Pinpoint the cell where the given text exists, returning its [x, y] midpoint coordinate. 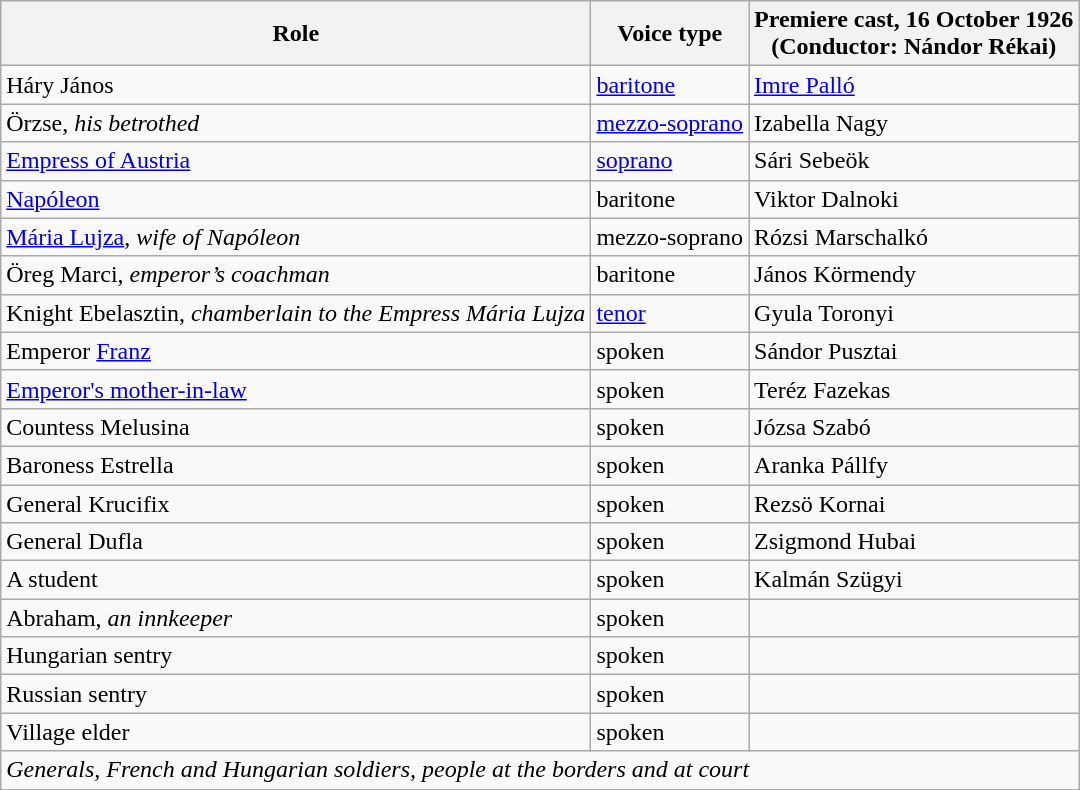
Aranka Pállfy [914, 465]
Empress of Austria [296, 161]
Teréz Fazekas [914, 389]
Rezsö Kornai [914, 503]
General Dufla [296, 542]
Baroness Estrella [296, 465]
Örzse, his betrothed [296, 123]
Sári Sebeök [914, 161]
Emperor Franz [296, 351]
Öreg Marci, emperor’s coachman [296, 275]
Józsa Szabó [914, 427]
Countess Melusina [296, 427]
Zsigmond Hubai [914, 542]
Premiere cast, 16 October 1926(Conductor: Nándor Rékai) [914, 34]
General Krucifix [296, 503]
A student [296, 580]
Russian sentry [296, 694]
Gyula Toronyi [914, 313]
Izabella Nagy [914, 123]
Kalmán Szügyi [914, 580]
Hungarian sentry [296, 656]
Generals, French and Hungarian soldiers, people at the borders and at court [540, 770]
Knight Ebelasztin, chamberlain to the Empress Mária Lujza [296, 313]
Role [296, 34]
Mária Lujza, wife of Napóleon [296, 237]
Imre Palló [914, 85]
Sándor Pusztai [914, 351]
tenor [670, 313]
János Körmendy [914, 275]
Village elder [296, 732]
Viktor Dalnoki [914, 199]
soprano [670, 161]
Voice type [670, 34]
Emperor's mother-in-law [296, 389]
Napóleon [296, 199]
Rózsi Marschalkó [914, 237]
Háry János [296, 85]
Abraham, an innkeeper [296, 618]
